Output the (x, y) coordinate of the center of the cell containing the given text.  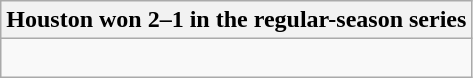
Houston won 2–1 in the regular-season series (236, 20)
